Output the (X, Y) coordinate of the center of the cell containing the given text.  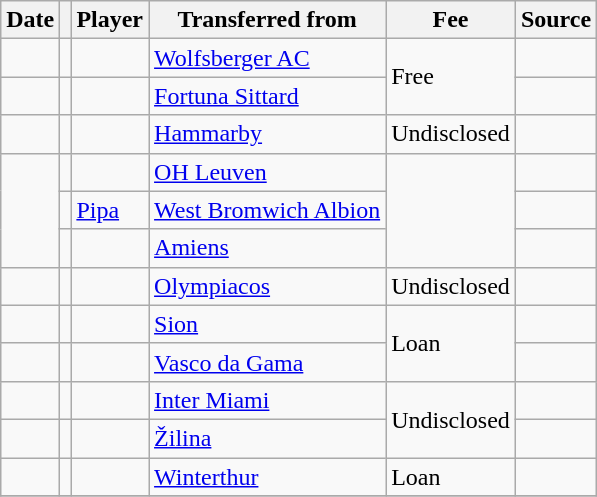
Date (30, 20)
Fee (451, 20)
Hammarby (268, 134)
Olympiacos (268, 286)
Pipa (110, 210)
Winterthur (268, 477)
OH Leuven (268, 172)
Player (110, 20)
Free (451, 77)
Fortuna Sittard (268, 96)
Wolfsberger AC (268, 58)
Transferred from (268, 20)
West Bromwich Albion (268, 210)
Žilina (268, 438)
Vasco da Gama (268, 362)
Inter Miami (268, 400)
Amiens (268, 248)
Source (556, 20)
Sion (268, 324)
